Search for the cell housing the specified text and yield its [X, Y] center coordinate. 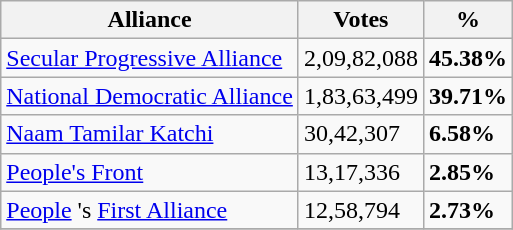
30,42,307 [360, 134]
1,83,63,499 [360, 96]
Alliance [150, 20]
Secular Progressive Alliance [150, 58]
45.38% [468, 58]
39.71% [468, 96]
National Democratic Alliance [150, 96]
2.85% [468, 172]
6.58% [468, 134]
2.73% [468, 210]
Naam Tamilar Katchi [150, 134]
13,17,336 [360, 172]
People 's First Alliance [150, 210]
2,09,82,088 [360, 58]
People's Front [150, 172]
Votes [360, 20]
% [468, 20]
12,58,794 [360, 210]
